Capture the cell that displays the provided text and extract its [x, y] central coordinate. 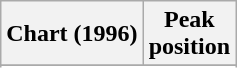
Peakposition [189, 34]
Chart (1996) [72, 34]
